Capture the cell that displays the provided text and extract its (X, Y) central coordinate. 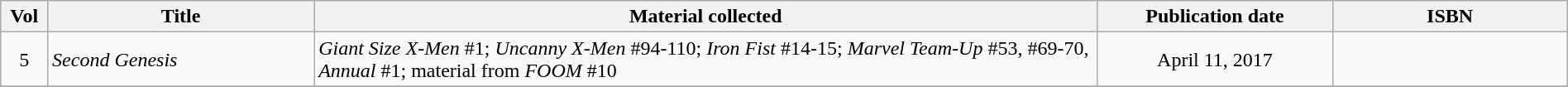
Giant Size X-Men #1; Uncanny X-Men #94-110; Iron Fist #14-15; Marvel Team-Up #53, #69-70, Annual #1; material from FOOM #10 (706, 60)
5 (25, 60)
April 11, 2017 (1215, 60)
Publication date (1215, 17)
Title (181, 17)
Second Genesis (181, 60)
Material collected (706, 17)
Vol (25, 17)
ISBN (1450, 17)
